Extract the [x, y] coordinate from the center of the cell holding the provided text.  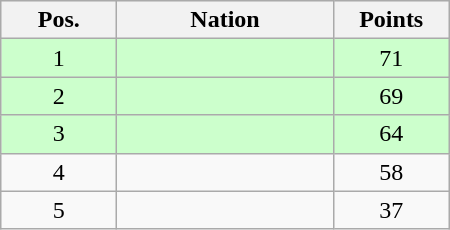
4 [59, 172]
69 [391, 96]
3 [59, 134]
Nation [225, 20]
Points [391, 20]
58 [391, 172]
2 [59, 96]
71 [391, 58]
37 [391, 210]
5 [59, 210]
64 [391, 134]
1 [59, 58]
Pos. [59, 20]
